Determine the (x, y) coordinate at the center of the cell enclosing the given text.  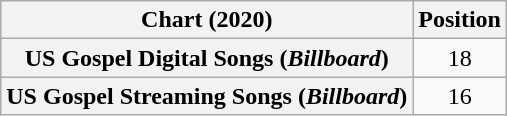
US Gospel Streaming Songs (Billboard) (207, 96)
US Gospel Digital Songs (Billboard) (207, 58)
16 (460, 96)
18 (460, 58)
Position (460, 20)
Chart (2020) (207, 20)
